Output the [x, y] coordinate of the center of the cell containing the given text.  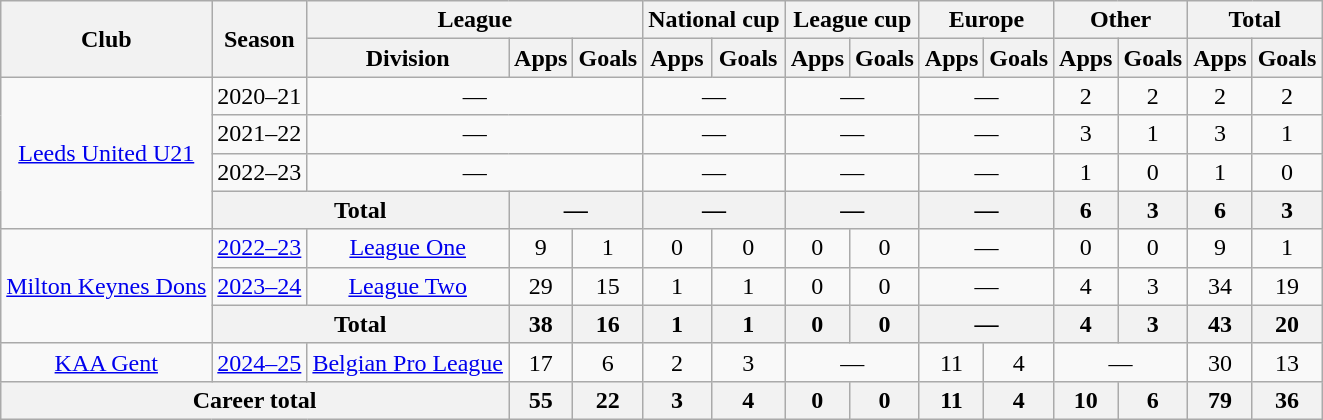
National cup [714, 20]
20 [1287, 324]
36 [1287, 400]
43 [1220, 324]
Europe [986, 20]
League Two [408, 286]
Career total [255, 400]
Belgian Pro League [408, 362]
Division [408, 58]
22 [608, 400]
2021–22 [260, 134]
2023–24 [260, 286]
2024–25 [260, 362]
KAA Gent [106, 362]
Club [106, 39]
19 [1287, 286]
55 [541, 400]
Season [260, 39]
— [852, 362]
Leeds United U21 [106, 153]
10 [1086, 400]
79 [1220, 400]
17 [541, 362]
League [475, 20]
League cup [852, 20]
16 [608, 324]
29 [541, 286]
13 [1287, 362]
34 [1220, 286]
15 [608, 286]
38 [541, 324]
Other [1121, 20]
League One [408, 248]
2020–21 [260, 96]
30 [1220, 362]
Milton Keynes Dons [106, 286]
